Detect which cell encompasses the target text, then output its [x, y] center coordinate. 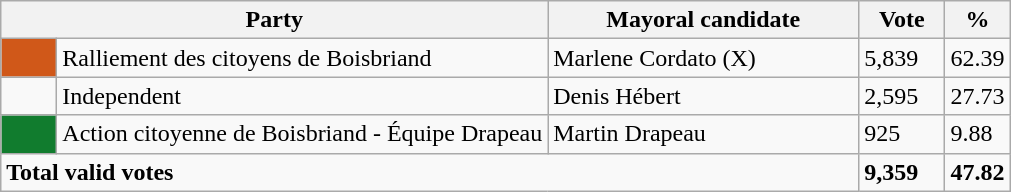
Action citoyenne de Boisbriand - Équipe Drapeau [302, 134]
62.39 [978, 58]
Denis Hébert [704, 96]
5,839 [902, 58]
27.73 [978, 96]
Total valid votes [430, 172]
Marlene Cordato (X) [704, 58]
9.88 [978, 134]
Mayoral candidate [704, 20]
Independent [302, 96]
% [978, 20]
2,595 [902, 96]
47.82 [978, 172]
Vote [902, 20]
Ralliement des citoyens de Boisbriand [302, 58]
925 [902, 134]
9,359 [902, 172]
Martin Drapeau [704, 134]
Party [274, 20]
